Return the [x, y] coordinate for the center point of the cell that contains the specified text.  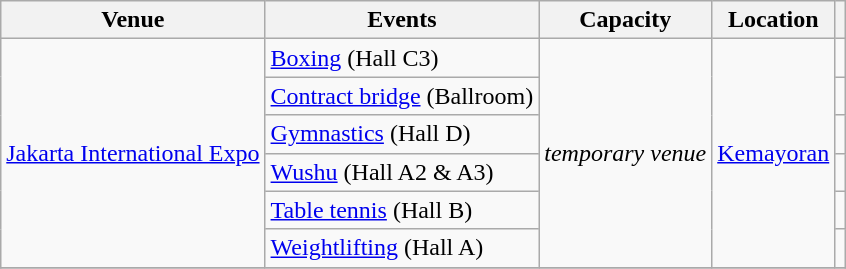
Contract bridge (Ballroom) [402, 96]
Events [402, 20]
Venue [133, 20]
Weightlifting (Hall A) [402, 248]
Gymnastics (Hall D) [402, 134]
Jakarta International Expo [133, 153]
temporary venue [626, 153]
Capacity [626, 20]
Kemayoran [774, 153]
Location [774, 20]
Boxing (Hall C3) [402, 58]
Table tennis (Hall B) [402, 210]
Wushu (Hall A2 & A3) [402, 172]
